Identify which cell holds the provided text, then report its (X, Y) central coordinate. 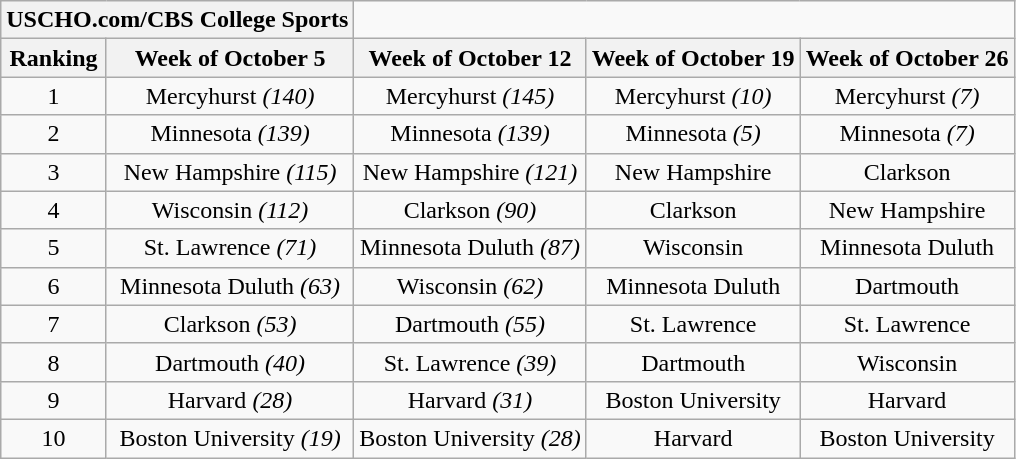
Mercyhurst (10) (693, 96)
1 (54, 96)
3 (54, 172)
Week of October 26 (907, 58)
Harvard (31) (470, 400)
8 (54, 362)
New Hampshire (121) (470, 172)
USCHO.com/CBS College Sports (178, 20)
Week of October 19 (693, 58)
Mercyhurst (7) (907, 96)
St. Lawrence (39) (470, 362)
Mercyhurst (145) (470, 96)
New Hampshire (115) (230, 172)
Clarkson (90) (470, 210)
2 (54, 134)
Minnesota Duluth (87) (470, 248)
Dartmouth (40) (230, 362)
Minnesota Duluth (63) (230, 286)
Dartmouth (55) (470, 324)
Wisconsin (62) (470, 286)
Clarkson (53) (230, 324)
10 (54, 438)
4 (54, 210)
Minnesota (7) (907, 134)
Boston University (28) (470, 438)
Minnesota (5) (693, 134)
Week of October 12 (470, 58)
Boston University (19) (230, 438)
Mercyhurst (140) (230, 96)
Week of October 5 (230, 58)
6 (54, 286)
9 (54, 400)
Harvard (28) (230, 400)
Wisconsin (112) (230, 210)
5 (54, 248)
Ranking (54, 58)
7 (54, 324)
St. Lawrence (71) (230, 248)
